From the cell containing the given text, extract its center point as [X, Y] coordinate. 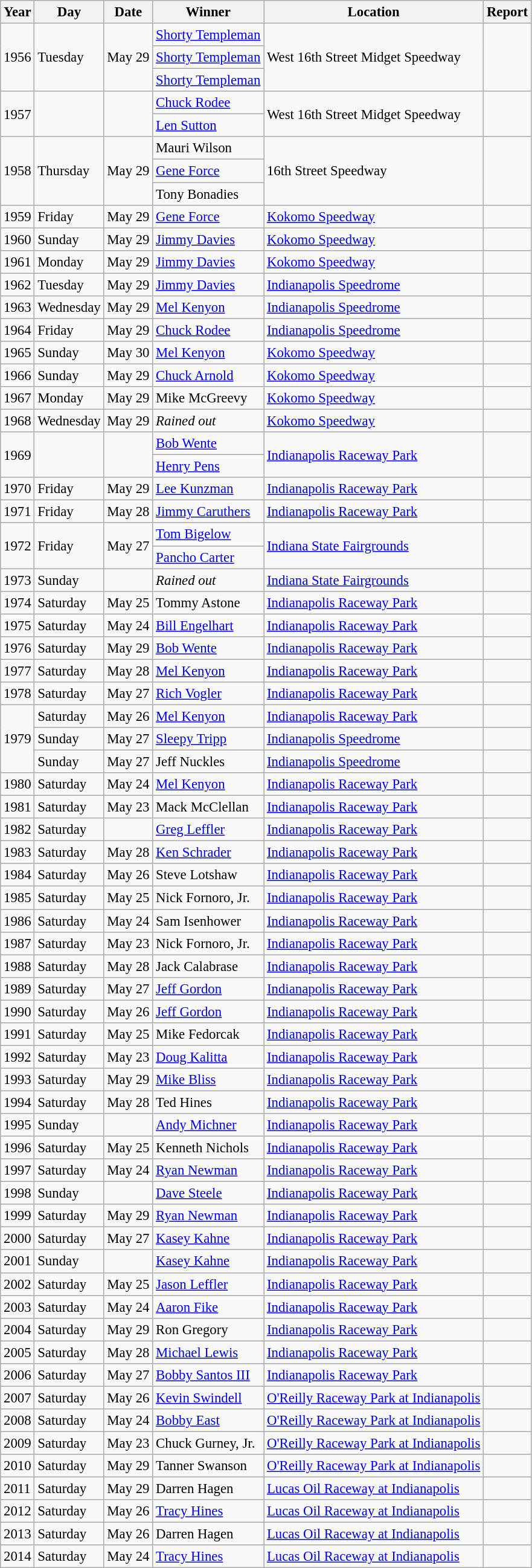
1990 [18, 1011]
1962 [18, 285]
1969 [18, 454]
2012 [18, 1511]
Thursday [69, 170]
1989 [18, 989]
Tommy Astone [208, 602]
1983 [18, 853]
1988 [18, 966]
1972 [18, 546]
2006 [18, 1375]
1978 [18, 694]
Mike Fedorcak [208, 1034]
1982 [18, 830]
2013 [18, 1534]
1966 [18, 375]
1956 [18, 58]
2008 [18, 1421]
Mike Bliss [208, 1080]
Dave Steele [208, 1193]
1960 [18, 239]
Chuck Gurney, Jr. [208, 1443]
1973 [18, 580]
Tony Bonadies [208, 194]
Michael Lewis [208, 1352]
Henry Pens [208, 466]
1975 [18, 625]
2007 [18, 1398]
Jeff Nuckles [208, 762]
Rich Vogler [208, 694]
2014 [18, 1557]
1959 [18, 216]
1977 [18, 671]
Greg Leffler [208, 830]
Location [374, 12]
Date [128, 12]
Pancho Carter [208, 557]
2004 [18, 1329]
Jimmy Caruthers [208, 512]
2000 [18, 1239]
1979 [18, 738]
16th Street Speedway [374, 170]
2001 [18, 1262]
Jason Leffler [208, 1284]
Mauri Wilson [208, 148]
1980 [18, 784]
Sleepy Tripp [208, 739]
1967 [18, 398]
Ken Schrader [208, 853]
Winner [208, 12]
Kenneth Nichols [208, 1148]
Bill Engelhart [208, 625]
2011 [18, 1489]
1993 [18, 1080]
Report [507, 12]
2010 [18, 1466]
Ron Gregory [208, 1329]
1991 [18, 1034]
1968 [18, 421]
1984 [18, 876]
Lee Kunzman [208, 489]
1970 [18, 489]
Chuck Arnold [208, 375]
1964 [18, 330]
Bobby Santos III [208, 1375]
2005 [18, 1352]
Day [69, 12]
Kevin Swindell [208, 1398]
Doug Kalitta [208, 1057]
Jack Calabrase [208, 966]
2002 [18, 1284]
Tom Bigelow [208, 535]
Steve Lotshaw [208, 876]
1994 [18, 1102]
Tanner Swanson [208, 1466]
1958 [18, 170]
1961 [18, 262]
1976 [18, 648]
Mack McClellan [208, 807]
1996 [18, 1148]
1957 [18, 114]
2003 [18, 1307]
Aaron Fike [208, 1307]
1974 [18, 602]
Year [18, 12]
1985 [18, 898]
Sam Isenhower [208, 921]
Ted Hines [208, 1102]
1963 [18, 308]
Andy Michner [208, 1125]
1981 [18, 807]
1971 [18, 512]
Bobby East [208, 1421]
May 30 [128, 353]
1987 [18, 943]
1992 [18, 1057]
1965 [18, 353]
Len Sutton [208, 126]
Mike McGreevy [208, 398]
2009 [18, 1443]
1986 [18, 921]
1995 [18, 1125]
1999 [18, 1216]
1998 [18, 1193]
1997 [18, 1170]
